Pinpoint the cell where the given text exists, returning its [X, Y] midpoint coordinate. 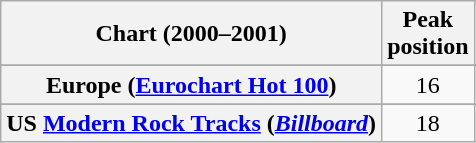
Chart (2000–2001) [192, 34]
US Modern Rock Tracks (Billboard) [192, 123]
18 [428, 123]
Peakposition [428, 34]
16 [428, 85]
Europe (Eurochart Hot 100) [192, 85]
